Capture the cell that displays the provided text and extract its (X, Y) central coordinate. 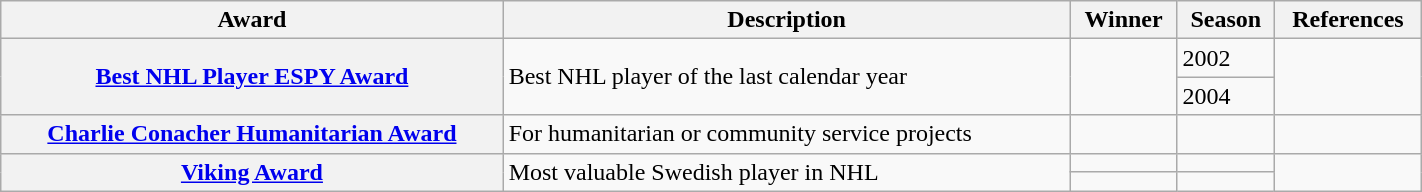
Charlie Conacher Humanitarian Award (252, 134)
Winner (1124, 20)
Season (1226, 20)
Award (252, 20)
References (1348, 20)
2002 (1226, 58)
Description (786, 20)
2004 (1226, 96)
For humanitarian or community service projects (786, 134)
Most valuable Swedish player in NHL (786, 172)
Best NHL player of the last calendar year (786, 77)
Best NHL Player ESPY Award (252, 77)
Viking Award (252, 172)
